From the cell containing the given text, extract its center point as [X, Y] coordinate. 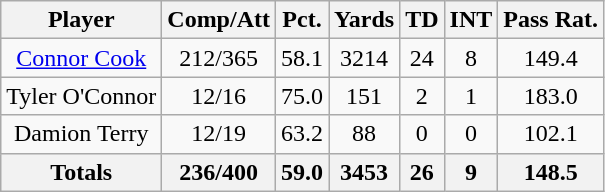
75.0 [302, 96]
88 [364, 134]
63.2 [302, 134]
Pass Rat. [551, 20]
Yards [364, 20]
INT [471, 20]
58.1 [302, 58]
12/16 [219, 96]
Player [82, 20]
151 [364, 96]
3214 [364, 58]
3453 [364, 172]
Pct. [302, 20]
TD [422, 20]
102.1 [551, 134]
2 [422, 96]
59.0 [302, 172]
148.5 [551, 172]
Tyler O'Connor [82, 96]
1 [471, 96]
183.0 [551, 96]
26 [422, 172]
12/19 [219, 134]
236/400 [219, 172]
Totals [82, 172]
149.4 [551, 58]
Connor Cook [82, 58]
9 [471, 172]
Damion Terry [82, 134]
212/365 [219, 58]
24 [422, 58]
Comp/Att [219, 20]
8 [471, 58]
